Return [X, Y] of the center of cell containing provided text 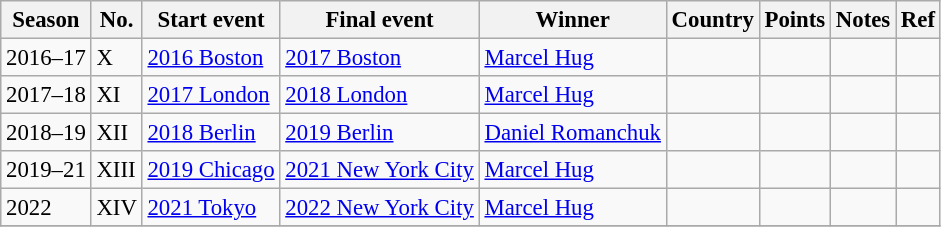
2021 New York City [380, 170]
No. [116, 20]
2022 [46, 208]
2018 Berlin [211, 133]
2018 London [380, 95]
2019–21 [46, 170]
Notes [864, 20]
2016–17 [46, 58]
XI [116, 95]
Final event [380, 20]
2017–18 [46, 95]
2019 Berlin [380, 133]
X [116, 58]
XIII [116, 170]
2019 Chicago [211, 170]
Winner [572, 20]
Points [794, 20]
Season [46, 20]
Country [712, 20]
Ref [918, 20]
2017 London [211, 95]
XIV [116, 208]
Start event [211, 20]
2021 Tokyo [211, 208]
2016 Boston [211, 58]
2022 New York City [380, 208]
Daniel Romanchuk [572, 133]
2018–19 [46, 133]
2017 Boston [380, 58]
XII [116, 133]
